Identify which cell holds the provided text, then report its (x, y) central coordinate. 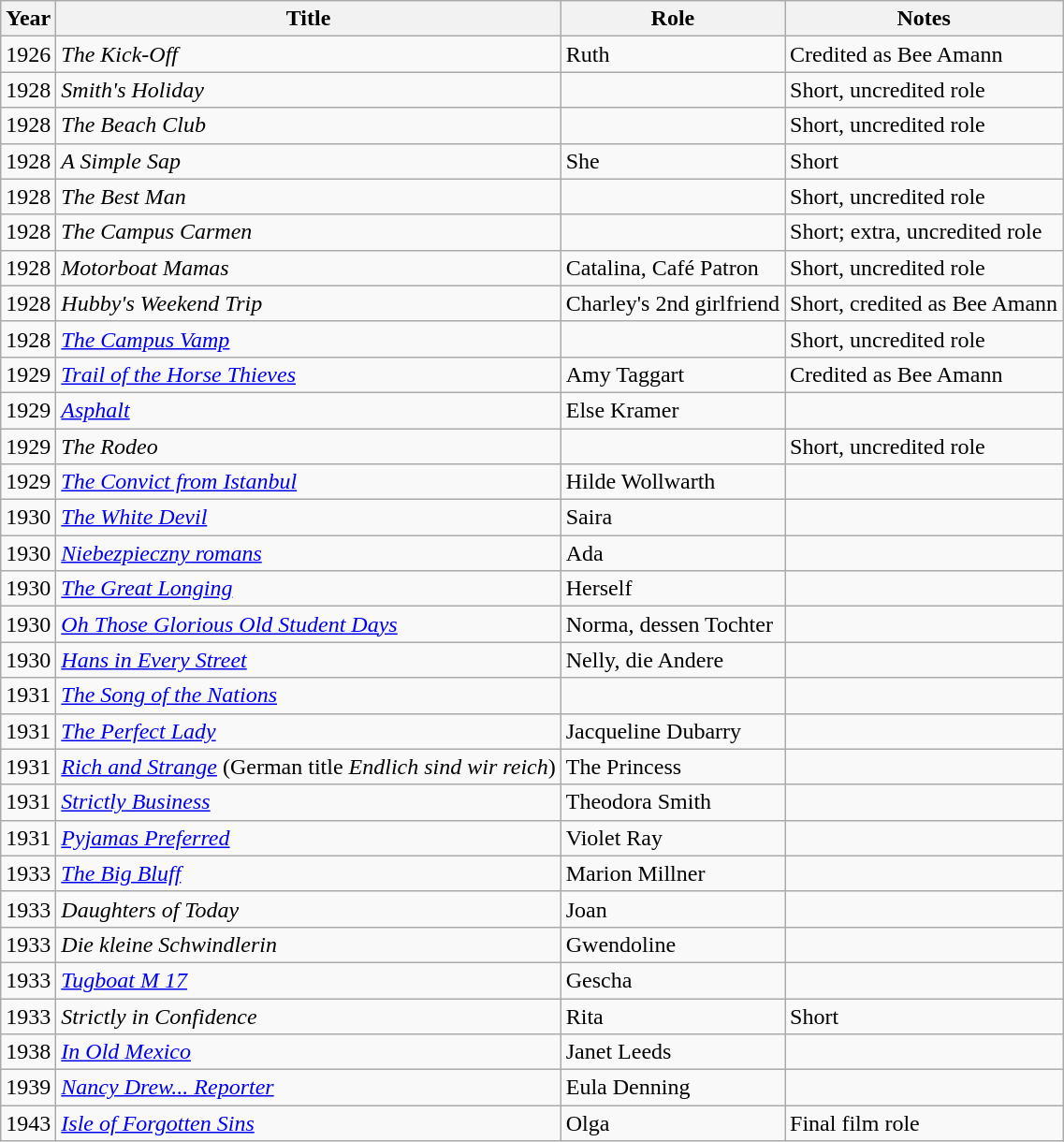
Jacqueline Dubarry (672, 731)
Hilde Wollwarth (672, 482)
Pyjamas Preferred (309, 838)
Gwendoline (672, 944)
She (672, 161)
The Convict from Istanbul (309, 482)
Hans in Every Street (309, 660)
Eula Denning (672, 1088)
The Great Longing (309, 589)
Hubby's Weekend Trip (309, 303)
Joan (672, 909)
Rita (672, 1016)
Strictly Business (309, 802)
Norma, dessen Tochter (672, 624)
The Campus Vamp (309, 339)
Year (28, 19)
A Simple Sap (309, 161)
Nelly, die Andere (672, 660)
Charley's 2nd girlfriend (672, 303)
Ruth (672, 54)
Marion Millner (672, 873)
Olga (672, 1123)
Role (672, 19)
Theodora Smith (672, 802)
Notes (925, 19)
1939 (28, 1088)
Gescha (672, 980)
Daughters of Today (309, 909)
Tugboat M 17 (309, 980)
The Rodeo (309, 447)
1938 (28, 1052)
The Best Man (309, 197)
Asphalt (309, 410)
The White Devil (309, 518)
Short; extra, uncredited role (925, 232)
Final film role (925, 1123)
Trail of the Horse Thieves (309, 374)
Strictly in Confidence (309, 1016)
Ada (672, 553)
The Perfect Lady (309, 731)
Nancy Drew... Reporter (309, 1088)
Amy Taggart (672, 374)
Motorboat Mamas (309, 268)
Herself (672, 589)
Oh Those Glorious Old Student Days (309, 624)
Janet Leeds (672, 1052)
Else Kramer (672, 410)
Smith's Holiday (309, 90)
Violet Ray (672, 838)
1943 (28, 1123)
The Princess (672, 767)
Catalina, Café Patron (672, 268)
Isle of Forgotten Sins (309, 1123)
The Big Bluff (309, 873)
Niebezpieczny romans (309, 553)
In Old Mexico (309, 1052)
1926 (28, 54)
Title (309, 19)
The Beach Club (309, 125)
Short, credited as Bee Amann (925, 303)
Die kleine Schwindlerin (309, 944)
Rich and Strange (German title Endlich sind wir reich) (309, 767)
Saira (672, 518)
The Campus Carmen (309, 232)
The Song of the Nations (309, 695)
The Kick-Off (309, 54)
